From the cell containing the given text, extract its center point as (x, y) coordinate. 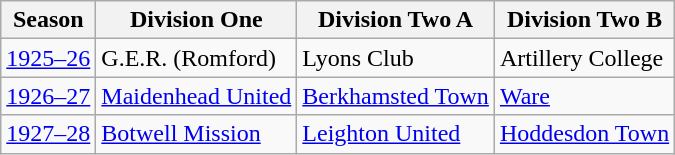
Artillery College (584, 58)
Maidenhead United (196, 96)
Leighton United (396, 134)
Lyons Club (396, 58)
Season (48, 20)
Botwell Mission (196, 134)
Hoddesdon Town (584, 134)
Division Two A (396, 20)
1926–27 (48, 96)
Division Two B (584, 20)
Ware (584, 96)
G.E.R. (Romford) (196, 58)
1925–26 (48, 58)
Berkhamsted Town (396, 96)
1927–28 (48, 134)
Division One (196, 20)
